For the text-containing cell, return its midpoint in [x, y] coordinate format. 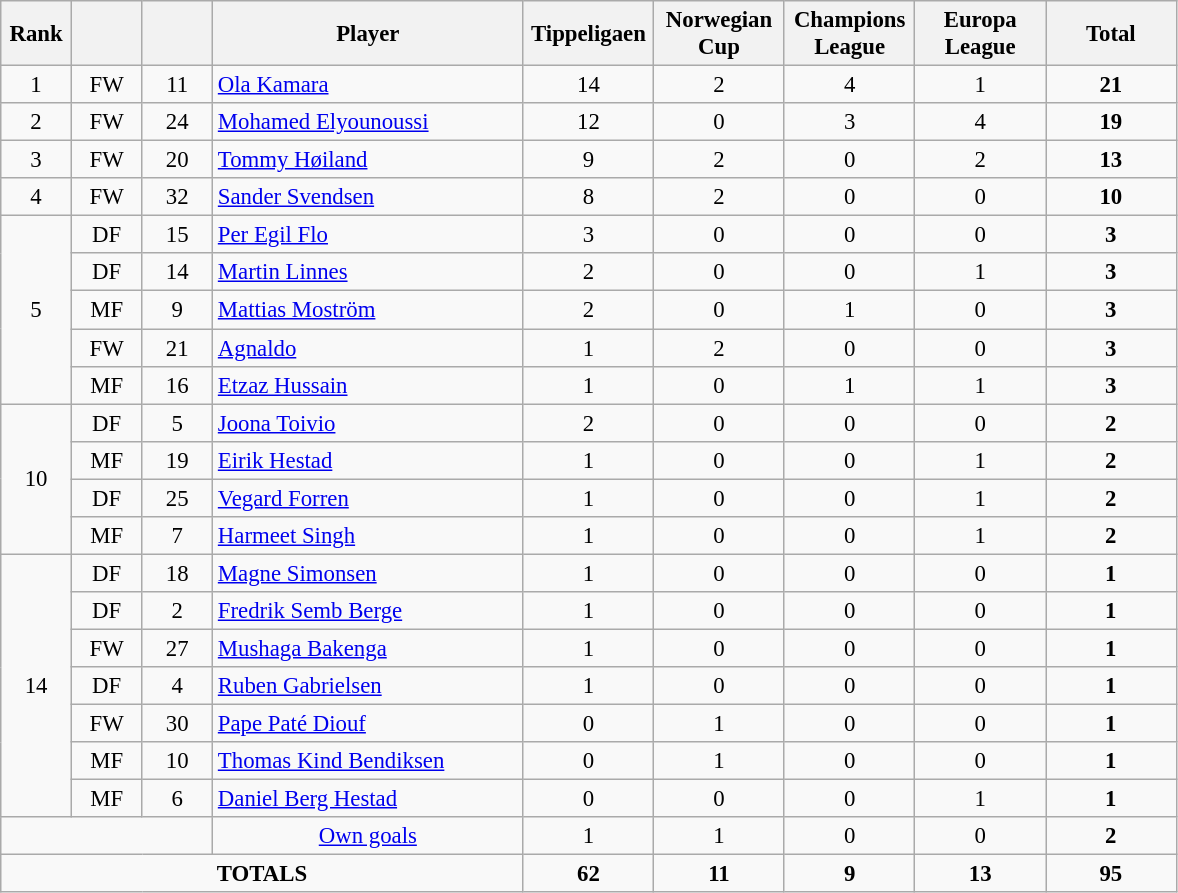
Mushaga Bakenga [368, 648]
24 [178, 122]
16 [178, 385]
Total [1112, 34]
Magne Simonsen [368, 573]
32 [178, 197]
Player [368, 34]
Sander Svendsen [368, 197]
Rank [36, 34]
Vegard Forren [368, 498]
Own goals [368, 836]
Agnaldo [368, 348]
Pape Paté Diouf [368, 724]
Tommy Høiland [368, 160]
Mohamed Elyounoussi [368, 122]
6 [178, 799]
Etzaz Hussain [368, 385]
8 [588, 197]
Joona Toivio [368, 423]
Mattias Moström [368, 310]
Martin Linnes [368, 273]
20 [178, 160]
Europa League [980, 34]
Champions League [850, 34]
12 [588, 122]
Tippeligaen [588, 34]
15 [178, 235]
30 [178, 724]
Ruben Gabrielsen [368, 686]
Fredrik Semb Berge [368, 611]
TOTALS [262, 874]
Per Egil Flo [368, 235]
62 [588, 874]
Ola Kamara [368, 85]
Thomas Kind Bendiksen [368, 761]
18 [178, 573]
Harmeet Singh [368, 536]
25 [178, 498]
Daniel Berg Hestad [368, 799]
Eirik Hestad [368, 460]
27 [178, 648]
7 [178, 536]
Norwegian Cup [720, 34]
95 [1112, 874]
